Pinpoint the cell where the given text exists, returning its (X, Y) midpoint coordinate. 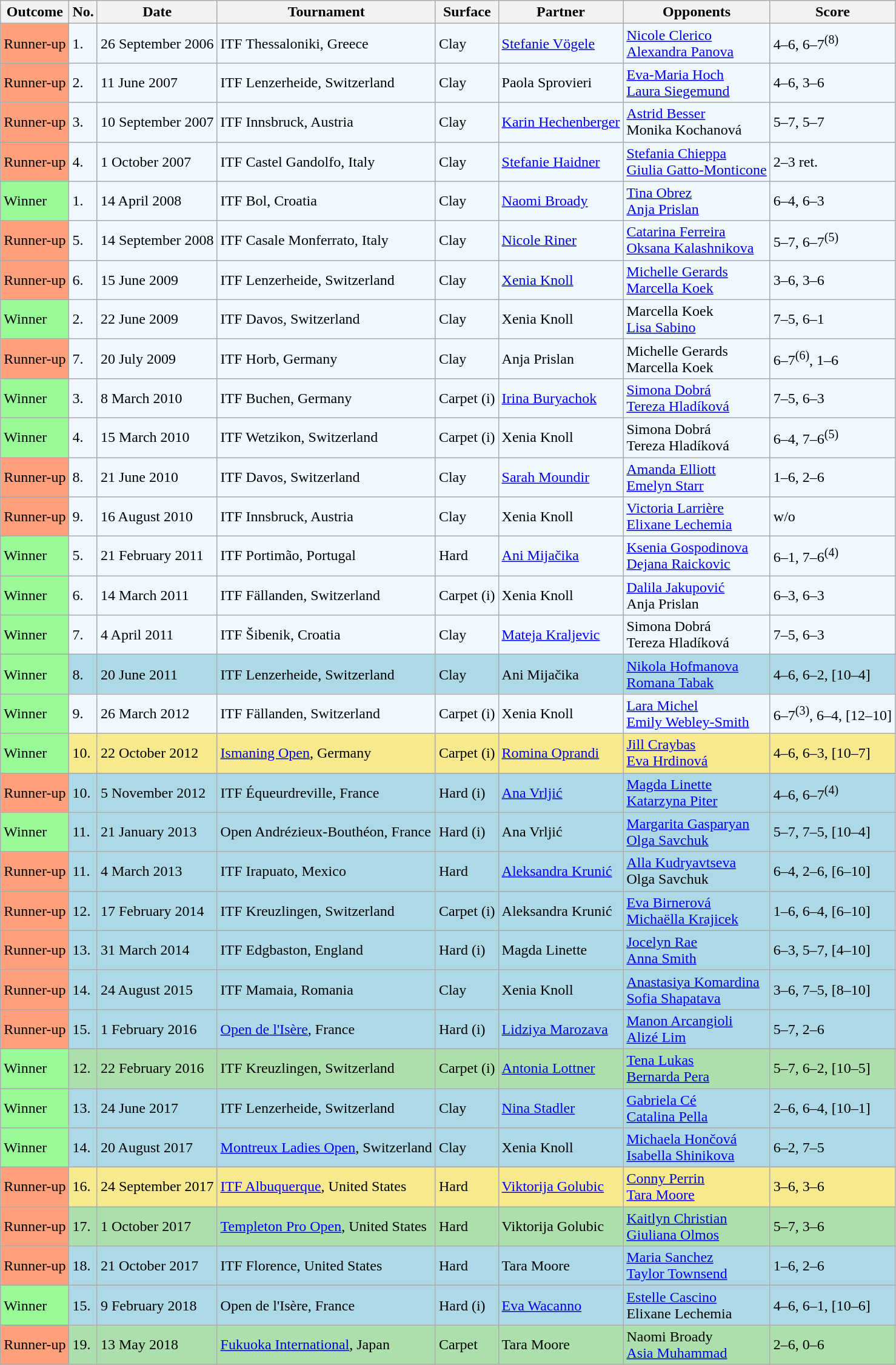
Montreux Ladies Open, Switzerland (326, 1148)
Carpet (467, 1344)
31 March 2014 (157, 950)
4–6, 6–3, [10–7] (832, 753)
18. (83, 1266)
Karin Hechenberger (561, 122)
16 August 2010 (157, 516)
4 April 2011 (157, 635)
6–7(3), 6–4, [12–10] (832, 714)
ITF Irapuato, Mexico (326, 872)
22 June 2009 (157, 319)
4–6, 6–2, [10–4] (832, 674)
Anastasiya Komardina Sofia Shapatava (697, 989)
6–3, 5–7, [4–10] (832, 950)
6–4, 6–3 (832, 201)
Score (832, 12)
1 February 2016 (157, 1029)
Dalila Jakupović Anja Prislan (697, 595)
Nina Stadler (561, 1108)
Outcome (35, 12)
w/o (832, 516)
Eva Birnerová Michaëlla Krajicek (697, 910)
4–6, 6–7(4) (832, 793)
ITF Buchen, Germany (326, 398)
ITF Horb, Germany (326, 359)
20 August 2017 (157, 1148)
4–6, 3–6 (832, 82)
Anja Prislan (561, 359)
Nikola Hofmanova Romana Tabak (697, 674)
Manon Arcangioli Alizé Lim (697, 1029)
Surface (467, 12)
No. (83, 12)
6–3, 6–3 (832, 595)
Amanda Elliott Emelyn Starr (697, 476)
Irina Buryachok (561, 398)
21 February 2011 (157, 556)
ITF Thessaloniki, Greece (326, 44)
17. (83, 1227)
Antonia Lottner (561, 1068)
17 February 2014 (157, 910)
ITF Albuquerque, United States (326, 1187)
Stefania Chieppa Giulia Gatto-Monticone (697, 161)
ITF Casale Monferrato, Italy (326, 240)
Nicole Riner (561, 240)
8 March 2010 (157, 398)
26 March 2012 (157, 714)
Fukuoka International, Japan (326, 1344)
Lara Michel Emily Webley-Smith (697, 714)
Marcella Koek Lisa Sabino (697, 319)
Open Andrézieux-Bouthéon, France (326, 832)
Estelle Cascino Elixane Lechemia (697, 1306)
ITF Bol, Croatia (326, 201)
5–7, 2–6 (832, 1029)
15 March 2010 (157, 438)
7–5, 6–1 (832, 319)
ITF Équeurdreville, France (326, 793)
6–2, 7–5 (832, 1148)
6–4, 7–6(5) (832, 438)
ITF Florence, United States (326, 1266)
Jocelyn Rae Anna Smith (697, 950)
Kaitlyn Christian Giuliana Olmos (697, 1227)
ITF Portimão, Portugal (326, 556)
20 July 2009 (157, 359)
22 October 2012 (157, 753)
5 November 2012 (157, 793)
22 February 2016 (157, 1068)
2–6, 6–4, [10–1] (832, 1108)
ITF Šibenik, Croatia (326, 635)
10 September 2007 (157, 122)
Tina Obrez Anja Prislan (697, 201)
Alla Kudryavtseva Olga Savchuk (697, 872)
Margarita Gasparyan Olga Savchuk (697, 832)
Eva-Maria Hoch Laura Siegemund (697, 82)
ITF Castel Gandolfo, Italy (326, 161)
15 June 2009 (157, 280)
Paola Sprovieri (561, 82)
Ksenia Gospodinova Dejana Raickovic (697, 556)
Nicole Clerico Alexandra Panova (697, 44)
14 April 2008 (157, 201)
5–7, 7–5, [10–4] (832, 832)
Ismaning Open, Germany (326, 753)
14 September 2008 (157, 240)
Magda Linette Katarzyna Piter (697, 793)
Stefanie Vögele (561, 44)
21 October 2017 (157, 1266)
24 August 2015 (157, 989)
26 September 2006 (157, 44)
Date (157, 12)
6–1, 7–6(4) (832, 556)
24 September 2017 (157, 1187)
Stefanie Haidner (561, 161)
1–6, 6–4, [6–10] (832, 910)
Naomi Broady Asia Muhammad (697, 1344)
Gabriela Cé Catalina Pella (697, 1108)
Magda Linette (561, 950)
ITF Mamaia, Romania (326, 989)
16. (83, 1187)
4–6, 6–1, [10–6] (832, 1306)
Partner (561, 12)
Templeton Pro Open, United States (326, 1227)
Sarah Moundir (561, 476)
Eva Wacanno (561, 1306)
6–4, 2–6, [6–10] (832, 872)
14 March 2011 (157, 595)
Tena Lukas Bernarda Pera (697, 1068)
Conny Perrin Tara Moore (697, 1187)
5–7, 6–7(5) (832, 240)
Romina Oprandi (561, 753)
3–6, 7–5, [8–10] (832, 989)
5–7, 3–6 (832, 1227)
11 June 2007 (157, 82)
5–7, 5–7 (832, 122)
Mateja Kraljevic (561, 635)
4 March 2013 (157, 872)
9 February 2018 (157, 1306)
1 October 2017 (157, 1227)
2–3 ret. (832, 161)
Opponents (697, 12)
13 May 2018 (157, 1344)
21 January 2013 (157, 832)
6–7(6), 1–6 (832, 359)
Lidziya Marozava (561, 1029)
2–6, 0–6 (832, 1344)
21 June 2010 (157, 476)
Maria Sanchez Taylor Townsend (697, 1266)
19. (83, 1344)
5–7, 6–2, [10–5] (832, 1068)
ITF Edgbaston, England (326, 950)
20 June 2011 (157, 674)
4–6, 6–7(8) (832, 44)
Astrid Besser Monika Kochanová (697, 122)
Naomi Broady (561, 201)
ITF Wetzikon, Switzerland (326, 438)
1 October 2007 (157, 161)
Victoria Larrière Elixane Lechemia (697, 516)
24 June 2017 (157, 1108)
Michaela Hončová Isabella Shinikova (697, 1148)
Jill Craybas Eva Hrdinová (697, 753)
Tournament (326, 12)
Catarina Ferreira Oksana Kalashnikova (697, 240)
